Return (x, y) of the center of cell containing provided text 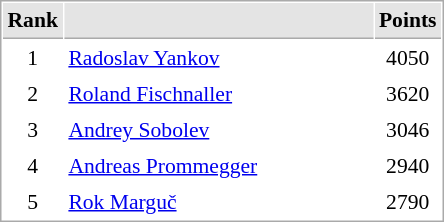
4050 (408, 57)
2790 (408, 201)
Points (408, 21)
Roland Fischnaller (218, 93)
1 (32, 57)
2 (32, 93)
Radoslav Yankov (218, 57)
Andrey Sobolev (218, 129)
3620 (408, 93)
2940 (408, 165)
Andreas Prommegger (218, 165)
4 (32, 165)
Rank (32, 21)
5 (32, 201)
3046 (408, 129)
3 (32, 129)
Rok Marguč (218, 201)
